From the cell containing the given text, extract its center point as (X, Y) coordinate. 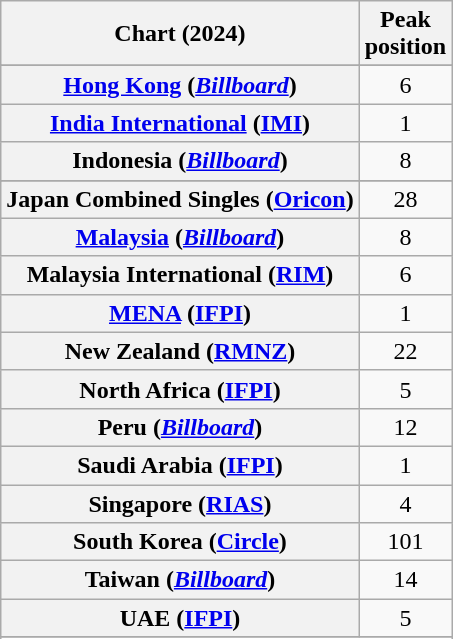
Peru (Billboard) (180, 427)
Japan Combined Singles (Oricon) (180, 199)
Malaysia International (RIM) (180, 275)
Saudi Arabia (IFPI) (180, 465)
South Korea (Circle) (180, 542)
4 (405, 503)
New Zealand (RMNZ) (180, 351)
Taiwan (Billboard) (180, 580)
Singapore (RIAS) (180, 503)
12 (405, 427)
Indonesia (Billboard) (180, 161)
India International (IMI) (180, 123)
14 (405, 580)
Malaysia (Billboard) (180, 237)
MENA (IFPI) (180, 313)
Hong Kong (Billboard) (180, 85)
Chart (2024) (180, 34)
UAE (IFPI) (180, 618)
Peakposition (405, 34)
North Africa (IFPI) (180, 389)
22 (405, 351)
28 (405, 199)
101 (405, 542)
